Pinpoint the cell where the given text exists, returning its (X, Y) midpoint coordinate. 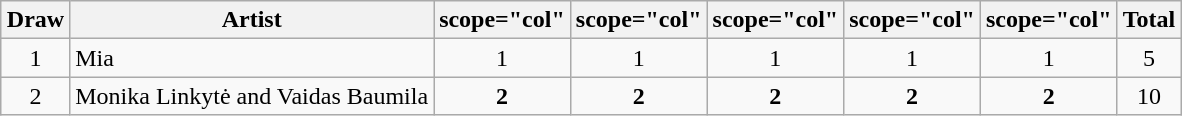
Total (1149, 20)
Draw (35, 20)
Artist (252, 20)
Monika Linkytė and Vaidas Baumila (252, 96)
10 (1149, 96)
5 (1149, 58)
Mia (252, 58)
